Extract the [X, Y] coordinate from the center of the cell holding the provided text.  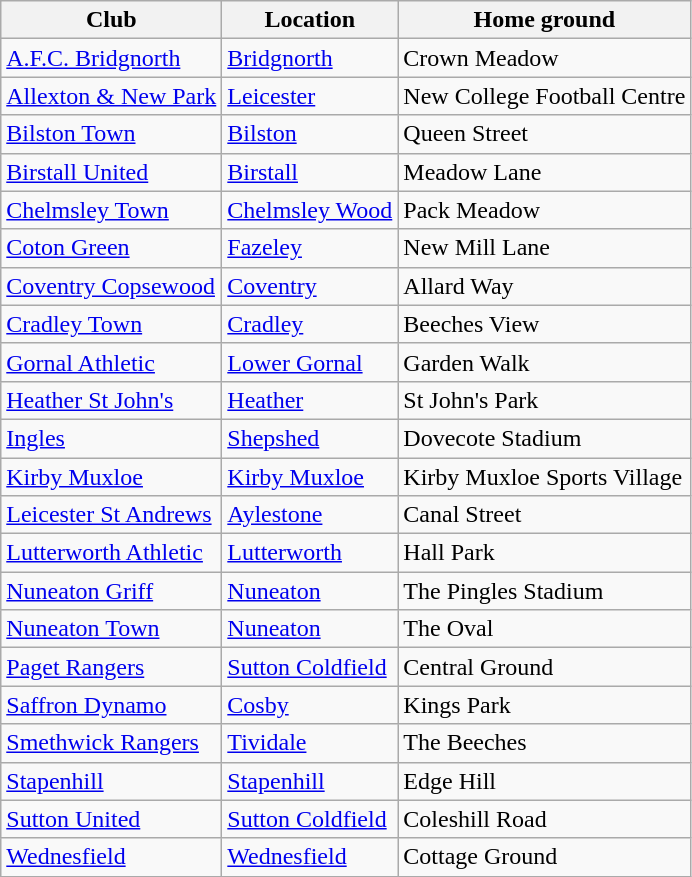
Club [112, 20]
Allexton & New Park [112, 96]
Leicester St Andrews [112, 515]
Paget Rangers [112, 667]
Kings Park [544, 705]
Tividale [310, 743]
Saffron Dynamo [112, 705]
Smethwick Rangers [112, 743]
Heather St John's [112, 400]
Canal Street [544, 515]
Coleshill Road [544, 819]
Cradley [310, 324]
Fazeley [310, 248]
Cottage Ground [544, 857]
Nuneaton Griff [112, 591]
Home ground [544, 20]
Lower Gornal [310, 362]
Birstall [310, 172]
Gornal Athletic [112, 362]
Central Ground [544, 667]
New College Football Centre [544, 96]
Bridgnorth [310, 58]
Chelmsley Wood [310, 210]
Lutterworth [310, 553]
Pack Meadow [544, 210]
Coventry Copsewood [112, 286]
Cradley Town [112, 324]
Sutton United [112, 819]
Aylestone [310, 515]
The Oval [544, 629]
Hall Park [544, 553]
Dovecote Stadium [544, 438]
Ingles [112, 438]
Coton Green [112, 248]
Queen Street [544, 134]
Chelmsley Town [112, 210]
Cosby [310, 705]
Nuneaton Town [112, 629]
Allard Way [544, 286]
Meadow Lane [544, 172]
Garden Walk [544, 362]
Shepshed [310, 438]
The Pingles Stadium [544, 591]
Edge Hill [544, 781]
Coventry [310, 286]
Location [310, 20]
New Mill Lane [544, 248]
Beeches View [544, 324]
Bilston Town [112, 134]
Leicester [310, 96]
Heather [310, 400]
Birstall United [112, 172]
The Beeches [544, 743]
St John's Park [544, 400]
Bilston [310, 134]
Kirby Muxloe Sports Village [544, 477]
Crown Meadow [544, 58]
Lutterworth Athletic [112, 553]
A.F.C. Bridgnorth [112, 58]
